For the text-containing cell, return its midpoint in (X, Y) coordinate format. 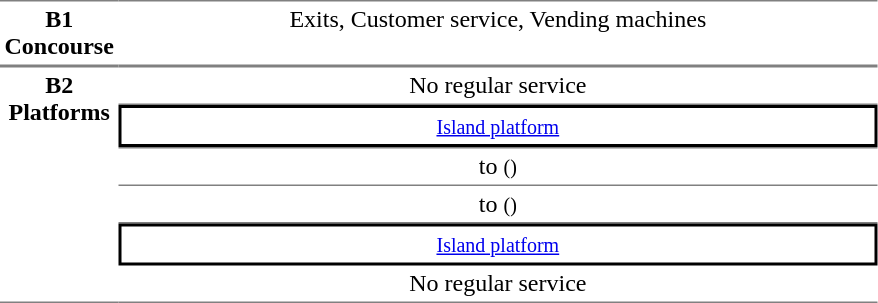
No regular service (498, 86)
B2Platforms (59, 184)
Exits, Customer service, Vending machines (498, 33)
B1Concourse (59, 33)
